Find where the given text appears and provide that cell's center as [X, Y] coordinate. 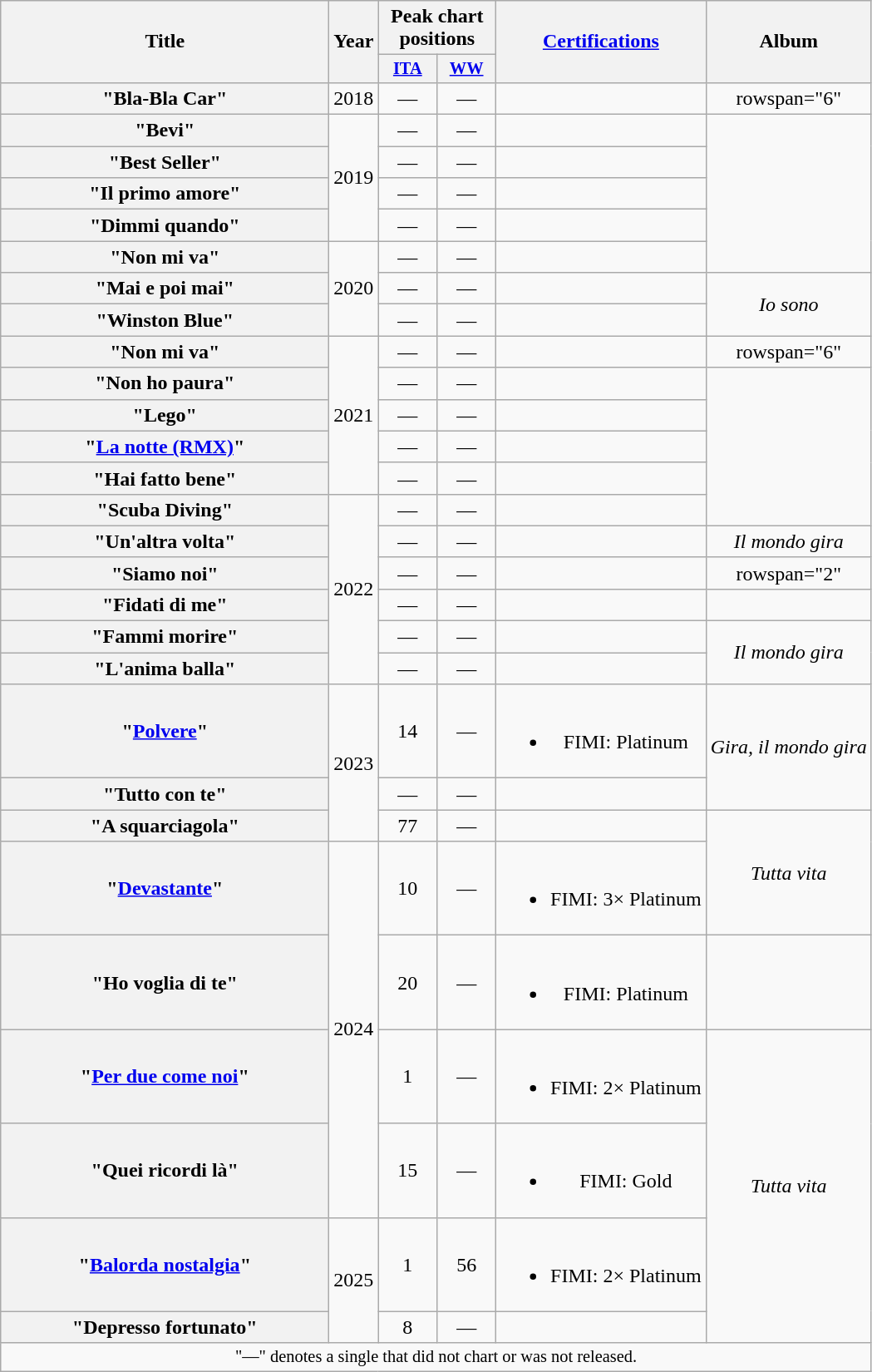
"Best Seller" [165, 162]
"Non ho paura" [165, 383]
"Dimmi quando" [165, 225]
"Tutto con te" [165, 794]
2025 [354, 1281]
"Depresso fortunato" [165, 1327]
Peak chart positions [437, 28]
2021 [354, 415]
"L'anima balla" [165, 669]
"Balorda nostalgia" [165, 1264]
"Devastante" [165, 888]
FIMI: Gold [602, 1171]
"Ho voglia di te" [165, 983]
2023 [354, 763]
"Bevi" [165, 131]
"Quei ricordi là" [165, 1171]
"Un'altra volta" [165, 541]
2022 [354, 589]
"La notte (RMX)" [165, 447]
rowspan="2" [788, 573]
"Per due come noi" [165, 1076]
"Il primo amore" [165, 194]
"Lego" [165, 415]
"Polvere" [165, 732]
2020 [354, 289]
WW [467, 69]
"Siamo noi" [165, 573]
"Fammi morire" [165, 637]
10 [407, 888]
15 [407, 1171]
"Scuba Diving" [165, 510]
8 [407, 1327]
77 [407, 826]
2018 [354, 98]
"Mai e poi mai" [165, 289]
Album [788, 42]
"Winston Blue" [165, 320]
Gira, il mondo gira [788, 747]
"A squarciagola" [165, 826]
ITA [407, 69]
2019 [354, 178]
56 [467, 1264]
Title [165, 42]
Certifications [602, 42]
Year [354, 42]
"Bla-Bla Car" [165, 98]
FIMI: 3× Platinum [602, 888]
"—" denotes a single that did not chart or was not released. [436, 1357]
2024 [354, 1029]
20 [407, 983]
"Fidati di me" [165, 605]
"Hai fatto bene" [165, 478]
14 [407, 732]
Io sono [788, 304]
